Scan for the cell matching the given text and deliver its [X, Y] coordinate at center. 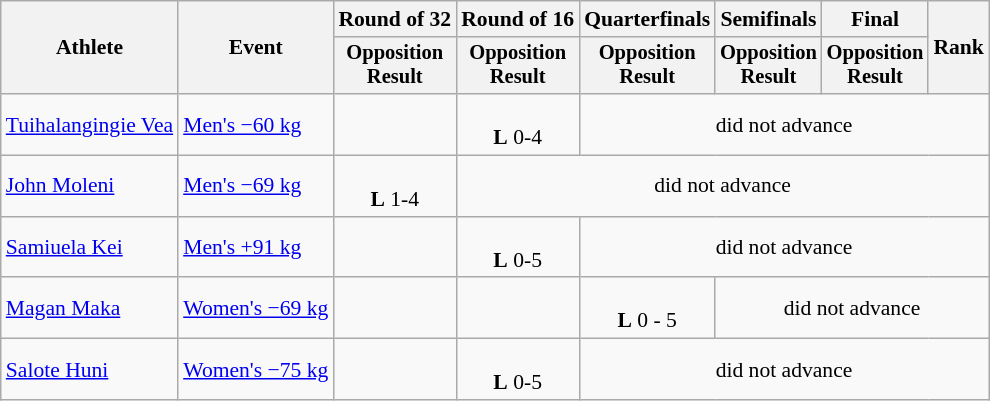
Women's −69 kg [256, 308]
Quarterfinals [647, 19]
Round of 16 [518, 19]
Final [876, 19]
Athlete [90, 48]
Rank [958, 48]
Semifinals [768, 19]
L 0-4 [518, 124]
Salote Huni [90, 370]
L 1-4 [394, 186]
Women's −75 kg [256, 370]
Tuihalangingie Vea [90, 124]
L 0 - 5 [647, 308]
Round of 32 [394, 19]
Event [256, 48]
Men's +91 kg [256, 248]
Men's −69 kg [256, 186]
John Moleni [90, 186]
Men's −60 kg [256, 124]
Samiuela Kei [90, 248]
Magan Maka [90, 308]
